Capture the cell that displays the provided text and extract its (X, Y) central coordinate. 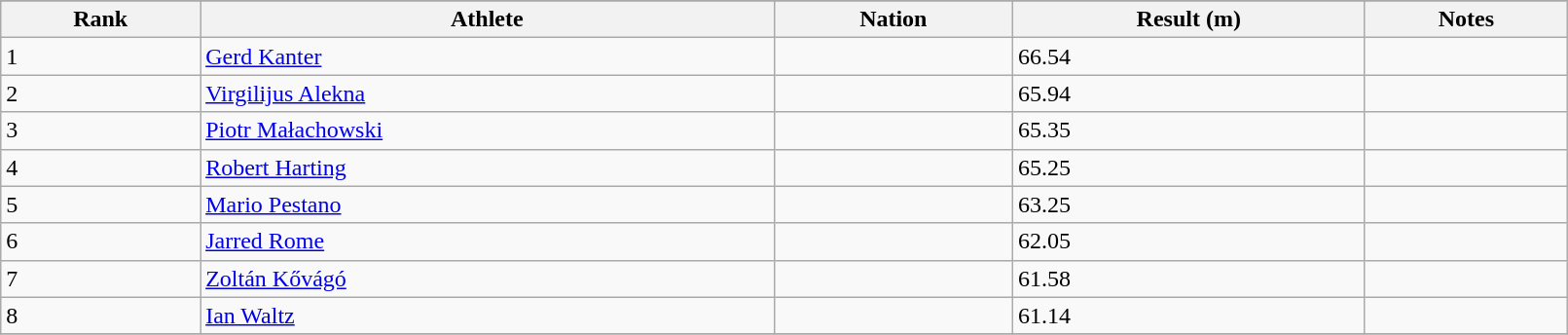
65.35 (1189, 130)
Athlete (487, 19)
Zoltán Kővágó (487, 279)
65.25 (1189, 167)
7 (101, 279)
Gerd Kanter (487, 56)
Robert Harting (487, 167)
3 (101, 130)
5 (101, 205)
63.25 (1189, 205)
61.14 (1189, 316)
62.05 (1189, 242)
Notes (1466, 19)
Result (m) (1189, 19)
Nation (893, 19)
Virgilijus Alekna (487, 93)
2 (101, 93)
8 (101, 316)
Piotr Małachowski (487, 130)
6 (101, 242)
Mario Pestano (487, 205)
65.94 (1189, 93)
Jarred Rome (487, 242)
Ian Waltz (487, 316)
66.54 (1189, 56)
1 (101, 56)
Rank (101, 19)
4 (101, 167)
61.58 (1189, 279)
